Return (x, y) of the center of cell containing provided text 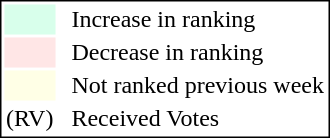
Not ranked previous week (198, 85)
(RV) (29, 119)
Decrease in ranking (198, 53)
Increase in ranking (198, 19)
Received Votes (198, 119)
